Identify which cell holds the provided text, then report its [x, y] central coordinate. 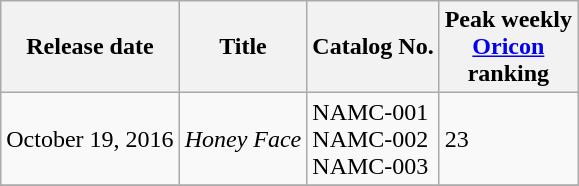
NAMC-001NAMC-002NAMC-003 [373, 139]
Honey Face [243, 139]
Peak weeklyOriconranking [508, 47]
Catalog No. [373, 47]
October 19, 2016 [90, 139]
23 [508, 139]
Title [243, 47]
Release date [90, 47]
